Capture the cell that displays the provided text and extract its (X, Y) central coordinate. 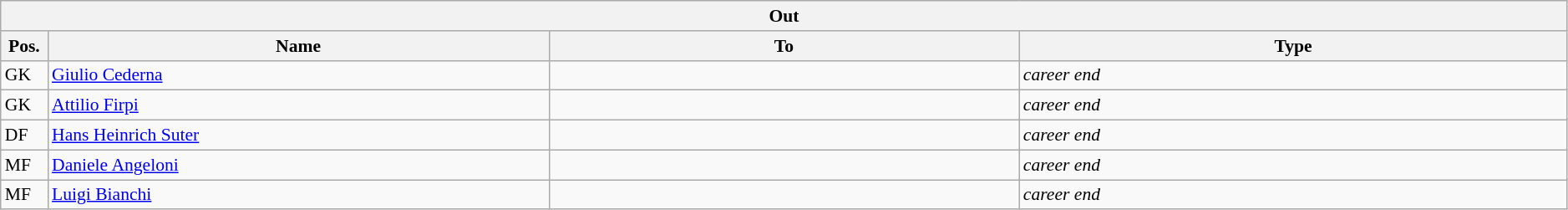
Out (784, 16)
To (784, 46)
Hans Heinrich Suter (298, 136)
Type (1293, 46)
Giulio Cederna (298, 75)
Pos. (24, 46)
Daniele Angeloni (298, 165)
Attilio Firpi (298, 105)
Luigi Bianchi (298, 195)
DF (24, 136)
Name (298, 46)
